Scan for the cell matching the given text and deliver its [x, y] coordinate at center. 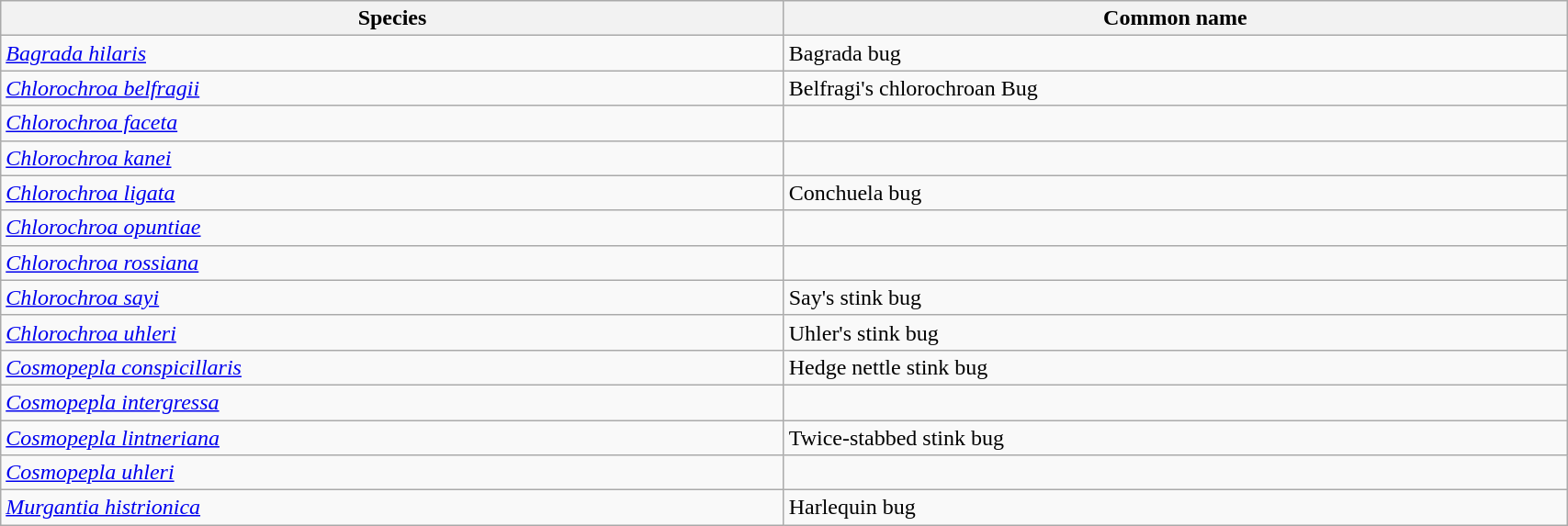
Chlorochroa uhleri [392, 332]
Murgantia histrionica [392, 508]
Cosmopepla uhleri [392, 473]
Conchuela bug [1175, 193]
Common name [1175, 18]
Harlequin bug [1175, 508]
Chlorochroa ligata [392, 193]
Bagrada bug [1175, 53]
Chlorochroa belfragii [392, 88]
Chlorochroa rossiana [392, 263]
Twice-stabbed stink bug [1175, 438]
Cosmopepla intergressa [392, 402]
Chlorochroa opuntiae [392, 228]
Chlorochroa kanei [392, 158]
Cosmopepla lintneriana [392, 438]
Say's stink bug [1175, 297]
Belfragi's chlorochroan Bug [1175, 88]
Hedge nettle stink bug [1175, 367]
Chlorochroa sayi [392, 297]
Bagrada hilaris [392, 53]
Uhler's stink bug [1175, 332]
Cosmopepla conspicillaris [392, 367]
Chlorochroa faceta [392, 123]
Species [392, 18]
